Return the [X, Y] coordinate for the center point of the cell that contains the specified text.  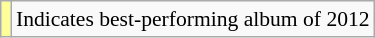
Indicates best-performing album of 2012 [193, 19]
